Return (x, y) of the center of cell containing provided text 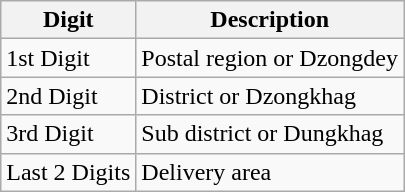
3rd Digit (68, 134)
Digit (68, 20)
1st Digit (68, 58)
2nd Digit (68, 96)
Delivery area (270, 172)
District or Dzongkhag (270, 96)
Postal region or Dzongdey (270, 58)
Sub district or Dungkhag (270, 134)
Description (270, 20)
Last 2 Digits (68, 172)
